Locate the cell with the specified text and output its (X, Y) center coordinate. 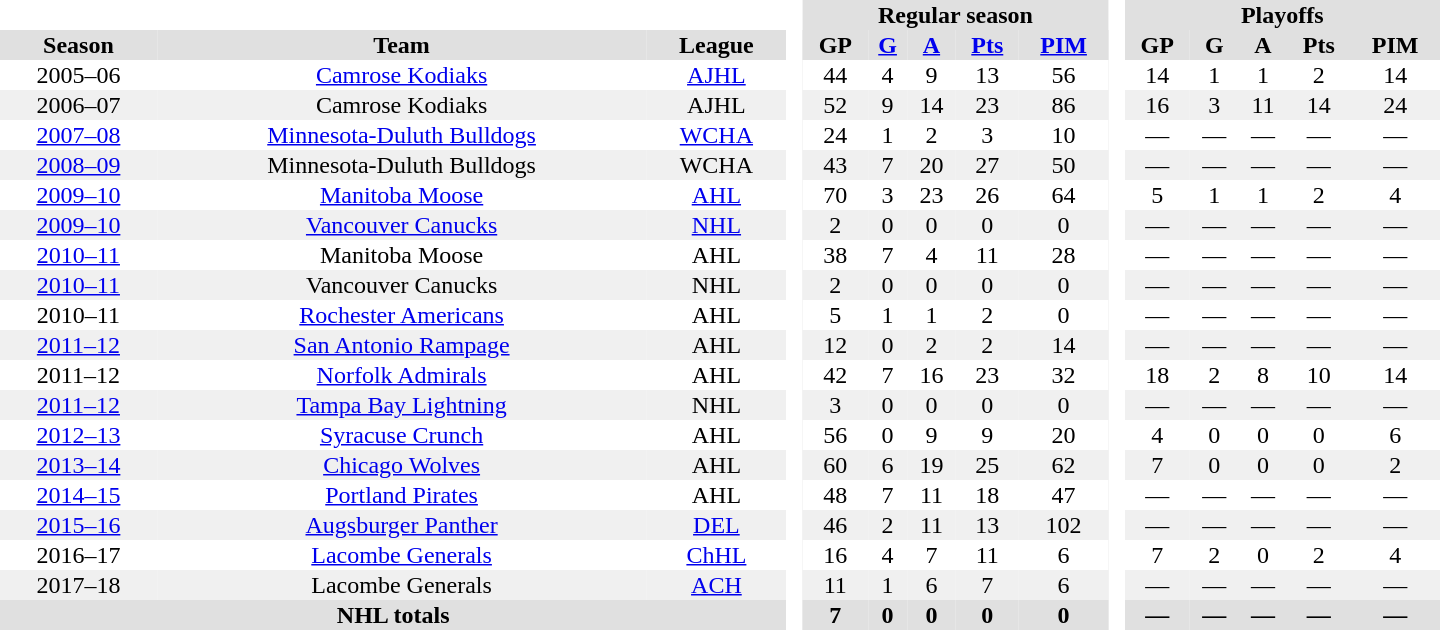
52 (836, 105)
32 (1064, 375)
25 (988, 465)
DEL (716, 525)
44 (836, 75)
48 (836, 495)
Tampa Bay Lightning (402, 405)
Portland Pirates (402, 495)
Rochester Americans (402, 315)
26 (988, 195)
Syracuse Crunch (402, 435)
2015–16 (78, 525)
San Antonio Rampage (402, 345)
2016–17 (78, 555)
NHL totals (393, 615)
12 (836, 345)
46 (836, 525)
2013–14 (78, 465)
62 (1064, 465)
Team (402, 45)
Playoffs (1282, 15)
2007–08 (78, 135)
Augsburger Panther (402, 525)
38 (836, 255)
64 (1064, 195)
2017–18 (78, 585)
42 (836, 375)
2012–13 (78, 435)
47 (1064, 495)
86 (1064, 105)
Norfolk Admirals (402, 375)
2006–07 (78, 105)
19 (932, 465)
8 (1264, 375)
ChHL (716, 555)
Chicago Wolves (402, 465)
2014–15 (78, 495)
28 (1064, 255)
2005–06 (78, 75)
2008–09 (78, 165)
Season (78, 45)
Regular season (956, 15)
70 (836, 195)
27 (988, 165)
50 (1064, 165)
60 (836, 465)
43 (836, 165)
League (716, 45)
ACH (716, 585)
102 (1064, 525)
